Scan for the cell matching the given text and deliver its [X, Y] coordinate at center. 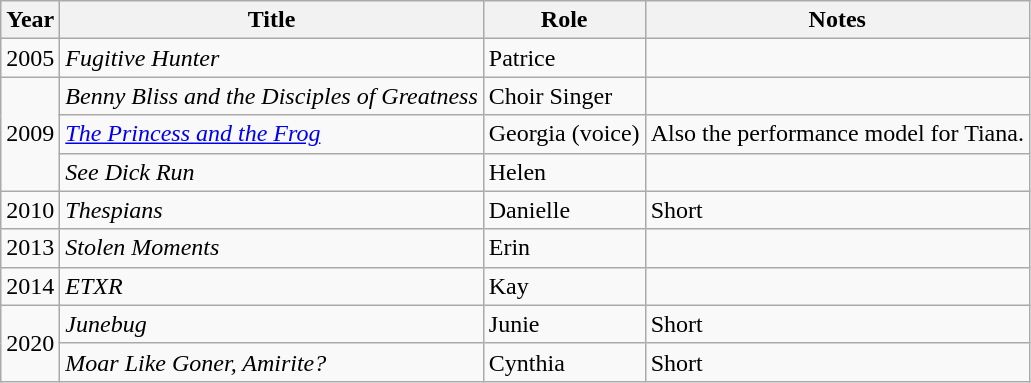
Moar Like Goner, Amirite? [272, 362]
2005 [30, 58]
Stolen Moments [272, 248]
Fugitive Hunter [272, 58]
Title [272, 20]
Erin [564, 248]
Helen [564, 172]
2009 [30, 134]
Georgia (voice) [564, 134]
The Princess and the Frog [272, 134]
Thespians [272, 210]
ETXR [272, 286]
2010 [30, 210]
Kay [564, 286]
Patrice [564, 58]
Junebug [272, 324]
Also the performance model for Tiana. [837, 134]
Cynthia [564, 362]
Choir Singer [564, 96]
Year [30, 20]
Benny Bliss and the Disciples of Greatness [272, 96]
2020 [30, 343]
See Dick Run [272, 172]
2013 [30, 248]
Notes [837, 20]
Junie [564, 324]
2014 [30, 286]
Danielle [564, 210]
Role [564, 20]
